Determine the [X, Y] coordinate at the center of the cell enclosing the given text.  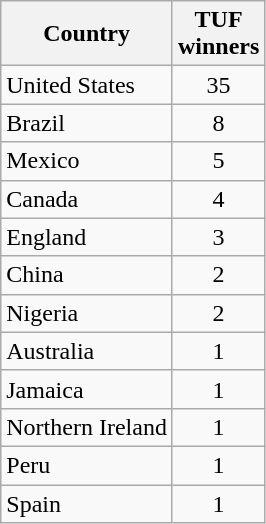
Jamaica [87, 389]
Brazil [87, 123]
Peru [87, 465]
Australia [87, 351]
TUFwinners [218, 34]
4 [218, 199]
3 [218, 237]
Canada [87, 199]
Mexico [87, 161]
England [87, 237]
Spain [87, 503]
5 [218, 161]
China [87, 275]
Country [87, 34]
Nigeria [87, 313]
Northern Ireland [87, 427]
35 [218, 85]
8 [218, 123]
United States [87, 85]
